Pinpoint the cell where the given text exists, returning its (x, y) midpoint coordinate. 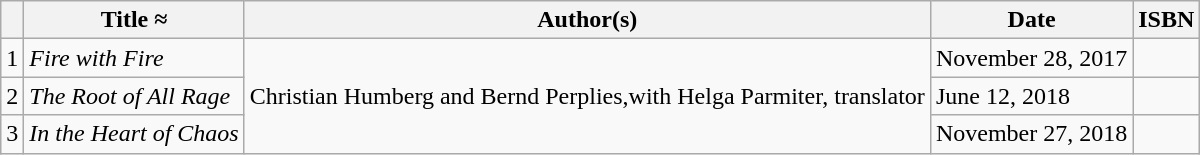
3 (12, 134)
Christian Humberg and Bernd Perplies,with Helga Parmiter, translator (587, 96)
The Root of All Rage (134, 96)
1 (12, 58)
2 (12, 96)
ISBN (1166, 20)
Author(s) (587, 20)
Title ≈ (134, 20)
November 28, 2017 (1031, 58)
November 27, 2018 (1031, 134)
Date (1031, 20)
In the Heart of Chaos (134, 134)
June 12, 2018 (1031, 96)
Fire with Fire (134, 58)
